Provide the [X, Y] coordinate of the cell's center where the given text is located.  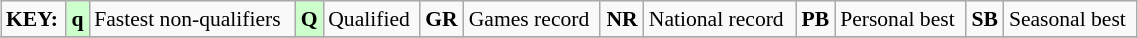
Qualified [371, 19]
Fastest non-qualifiers [192, 19]
GR [442, 19]
Games record [532, 19]
Seasonal best [1070, 19]
NR [622, 19]
Personal best [900, 19]
National record [720, 19]
q [78, 19]
KEY: [34, 19]
Q [309, 19]
PB [816, 19]
SB [985, 19]
